Identify which cell holds the provided text, then report its [X, Y] central coordinate. 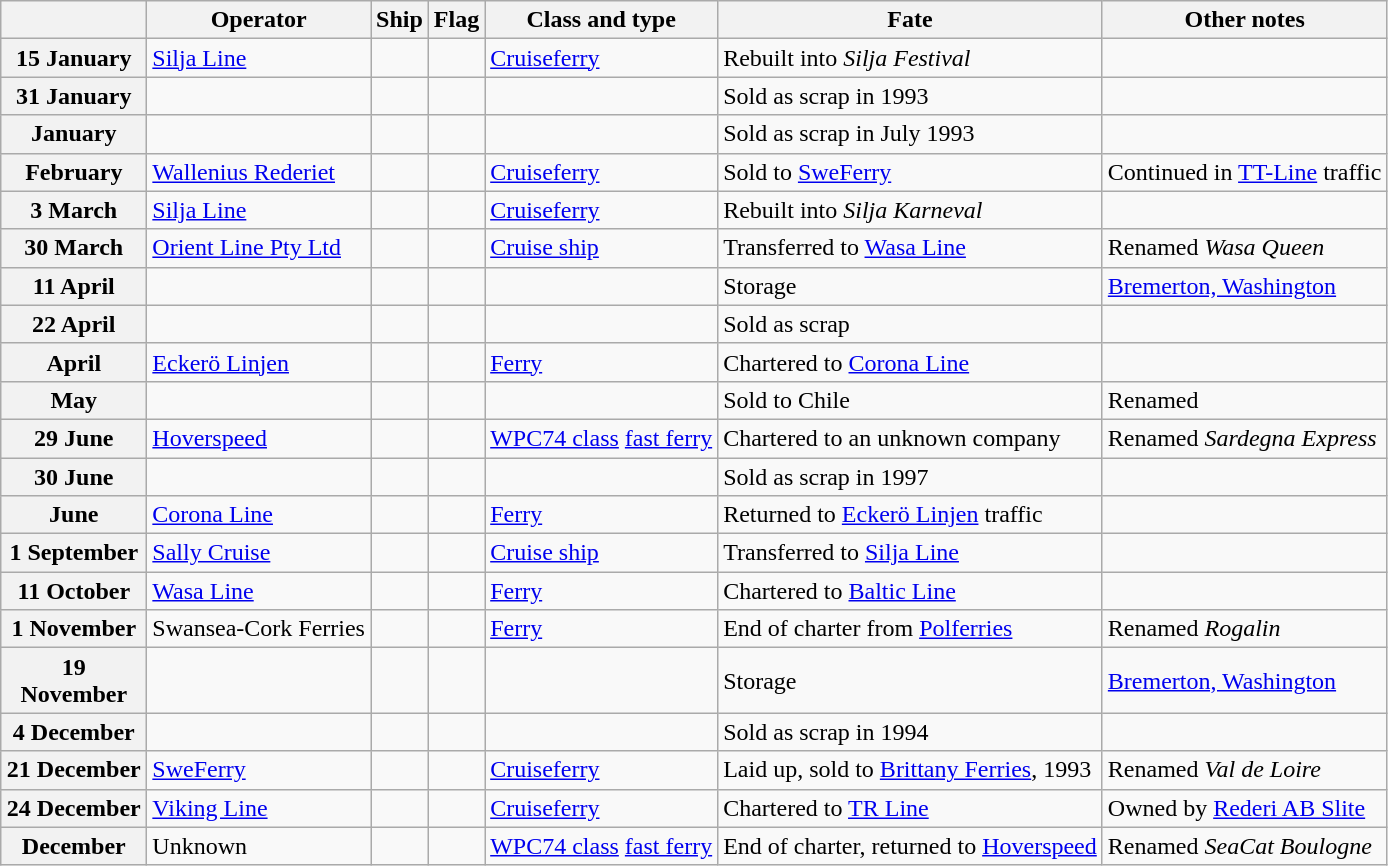
Renamed Rogalin [1244, 629]
Flag [456, 20]
Laid up, sold to Brittany Ferries, 1993 [910, 770]
Swansea-Cork Ferries [259, 629]
19 November [74, 680]
Wallenius Rederiet [259, 172]
1 September [74, 553]
Sold as scrap [910, 324]
1 November [74, 629]
Continued in TT-Line traffic [1244, 172]
29 June [74, 438]
Rebuilt into Silja Festival [910, 58]
30 March [74, 248]
Corona Line [259, 515]
30 June [74, 477]
31 January [74, 96]
End of charter from Polferries [910, 629]
Renamed Wasa Queen [1244, 248]
Chartered to an unknown company [910, 438]
11 October [74, 591]
Rebuilt into Silja Karneval [910, 210]
Viking Line [259, 808]
Class and type [602, 20]
Fate [910, 20]
Chartered to TR Line [910, 808]
December [74, 846]
Renamed Sardegna Express [1244, 438]
Sold as scrap in July 1993 [910, 134]
SweFerry [259, 770]
Sally Cruise [259, 553]
Sold as scrap in 1993 [910, 96]
Orient Line Pty Ltd [259, 248]
3 March [74, 210]
Ship [399, 20]
Unknown [259, 846]
Chartered to Baltic Line [910, 591]
January [74, 134]
Sold as scrap in 1997 [910, 477]
24 December [74, 808]
Sold to Chile [910, 400]
Sold as scrap in 1994 [910, 732]
Transferred to Wasa Line [910, 248]
Renamed [1244, 400]
Renamed SeaCat Boulogne [1244, 846]
Chartered to Corona Line [910, 362]
Sold to SweFerry [910, 172]
21 December [74, 770]
4 December [74, 732]
Renamed Val de Loire [1244, 770]
Owned by Rederi AB Slite [1244, 808]
Hoverspeed [259, 438]
May [74, 400]
Returned to Eckerö Linjen traffic [910, 515]
11 April [74, 286]
15 January [74, 58]
22 April [74, 324]
Eckerö Linjen [259, 362]
February [74, 172]
Transferred to Silja Line [910, 553]
Other notes [1244, 20]
End of charter, returned to Hoverspeed [910, 846]
April [74, 362]
Wasa Line [259, 591]
June [74, 515]
Operator [259, 20]
